Find where the given text appears and provide that cell's center as (X, Y) coordinate. 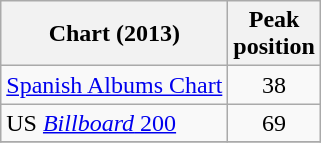
US Billboard 200 (114, 123)
38 (274, 85)
Chart (2013) (114, 34)
Peakposition (274, 34)
Spanish Albums Chart (114, 85)
69 (274, 123)
